From the cell containing the given text, extract its center point as [X, Y] coordinate. 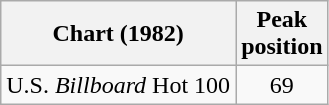
69 [282, 85]
Chart (1982) [118, 34]
Peakposition [282, 34]
U.S. Billboard Hot 100 [118, 85]
